From the cell containing the given text, extract its center point as (X, Y) coordinate. 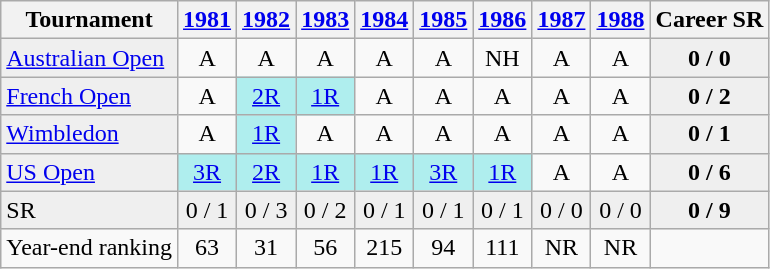
56 (326, 248)
63 (208, 248)
SR (90, 210)
111 (502, 248)
1985 (444, 20)
1981 (208, 20)
1986 (502, 20)
Year-end ranking (90, 248)
1983 (326, 20)
0 / 3 (266, 210)
Australian Open (90, 58)
Wimbledon (90, 134)
0 / 6 (710, 172)
94 (444, 248)
Career SR (710, 20)
1982 (266, 20)
0 / 9 (710, 210)
US Open (90, 172)
Tournament (90, 20)
French Open (90, 96)
31 (266, 248)
NH (502, 58)
1984 (384, 20)
1988 (620, 20)
215 (384, 248)
1987 (562, 20)
